Capture the cell that displays the provided text and extract its (x, y) central coordinate. 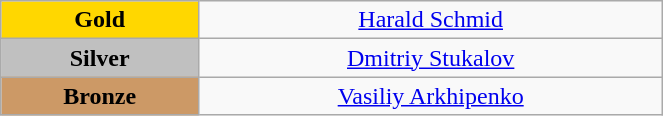
Dmitriy Stukalov (431, 58)
Vasiliy Arkhipenko (431, 96)
Harald Schmid (431, 20)
Silver (100, 58)
Bronze (100, 96)
Gold (100, 20)
